Find where the given text appears and provide that cell's center as [X, Y] coordinate. 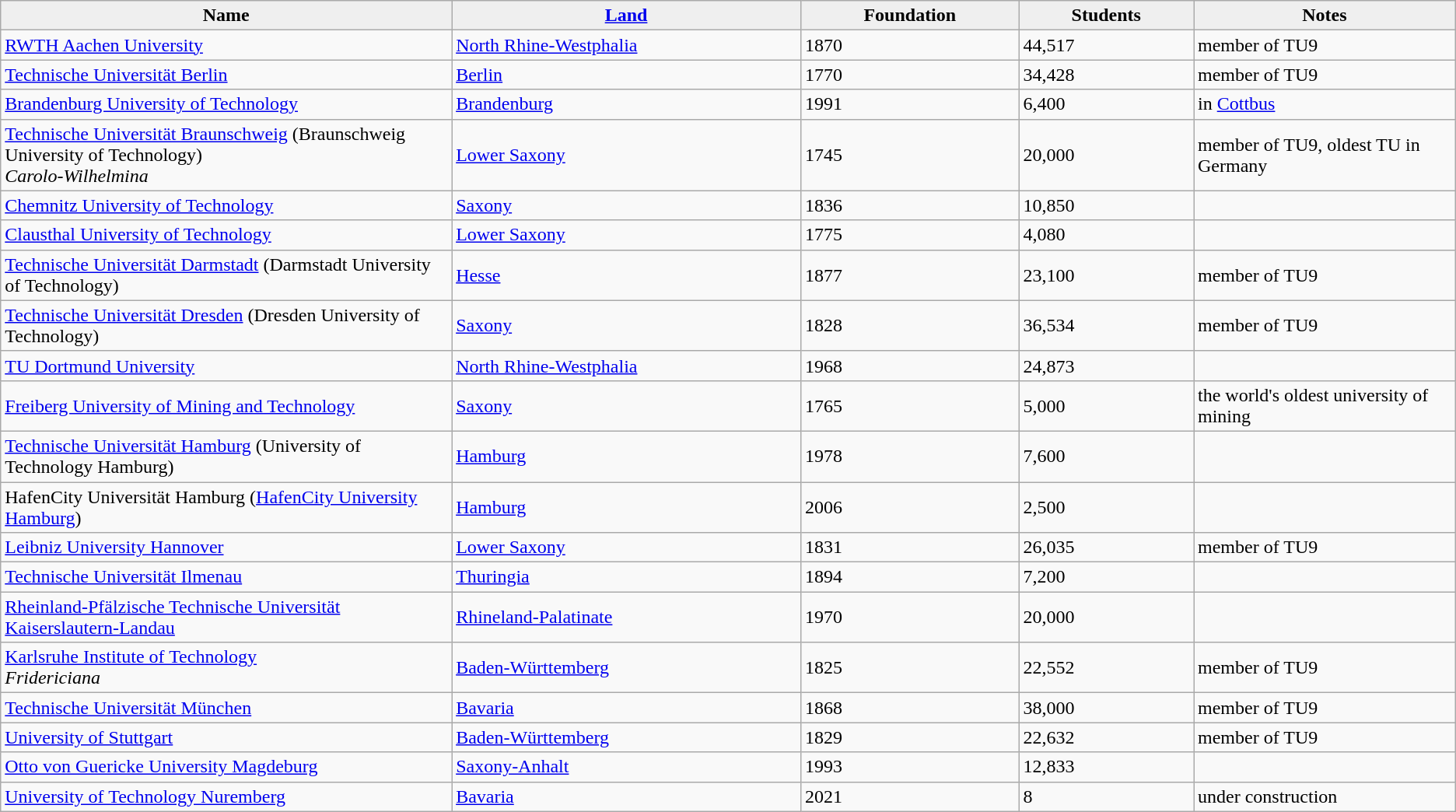
1978 [910, 456]
Rhineland-Palatinate [627, 618]
1836 [910, 205]
1870 [910, 45]
1770 [910, 75]
TU Dortmund University [226, 366]
Technische Universität Hamburg (University of Technology Hamburg) [226, 456]
Freiberg University of Mining and Technology [226, 406]
1970 [910, 618]
Chemnitz University of Technology [226, 205]
5,000 [1106, 406]
10,850 [1106, 205]
Brandenburg University of Technology [226, 104]
Thuringia [627, 577]
Clausthal University of Technology [226, 235]
22,552 [1106, 667]
36,534 [1106, 325]
1877 [910, 275]
1868 [910, 708]
1991 [910, 104]
44,517 [1106, 45]
1968 [910, 366]
member of TU9, oldest TU in Germany [1324, 155]
1993 [910, 767]
24,873 [1106, 366]
1745 [910, 155]
1831 [910, 548]
Leibniz University Hannover [226, 548]
Notes [1324, 16]
26,035 [1106, 548]
Technische Universität Darmstadt (Darmstadt University of Technology) [226, 275]
Land [627, 16]
Students [1106, 16]
8 [1106, 796]
Karlsruhe Institute of Technology Fridericiana [226, 667]
Technische Universität Berlin [226, 75]
Technische Universität Braunschweig (Braunschweig University of Technology) Carolo-Wilhelmina [226, 155]
HafenCity Universität Hamburg (HafenCity University Hamburg) [226, 507]
1828 [910, 325]
2021 [910, 796]
Saxony-Anhalt [627, 767]
under construction [1324, 796]
22,632 [1106, 737]
Technische Universität Ilmenau [226, 577]
Berlin [627, 75]
Foundation [910, 16]
1765 [910, 406]
University of Stuttgart [226, 737]
7,600 [1106, 456]
Rheinland-Pfälzische Technische Universität Kaiserslautern-Landau [226, 618]
2,500 [1106, 507]
RWTH Aachen University [226, 45]
Brandenburg [627, 104]
University of Technology Nuremberg [226, 796]
1775 [910, 235]
34,428 [1106, 75]
7,200 [1106, 577]
1825 [910, 667]
the world's oldest university of mining [1324, 406]
12,833 [1106, 767]
in Cottbus [1324, 104]
4,080 [1106, 235]
Technische Universität Dresden (Dresden University of Technology) [226, 325]
1894 [910, 577]
1829 [910, 737]
Hesse [627, 275]
Otto von Guericke University Magdeburg [226, 767]
23,100 [1106, 275]
Technische Universität München [226, 708]
38,000 [1106, 708]
Name [226, 16]
2006 [910, 507]
6,400 [1106, 104]
